Detect which cell encompasses the target text, then output its [x, y] center coordinate. 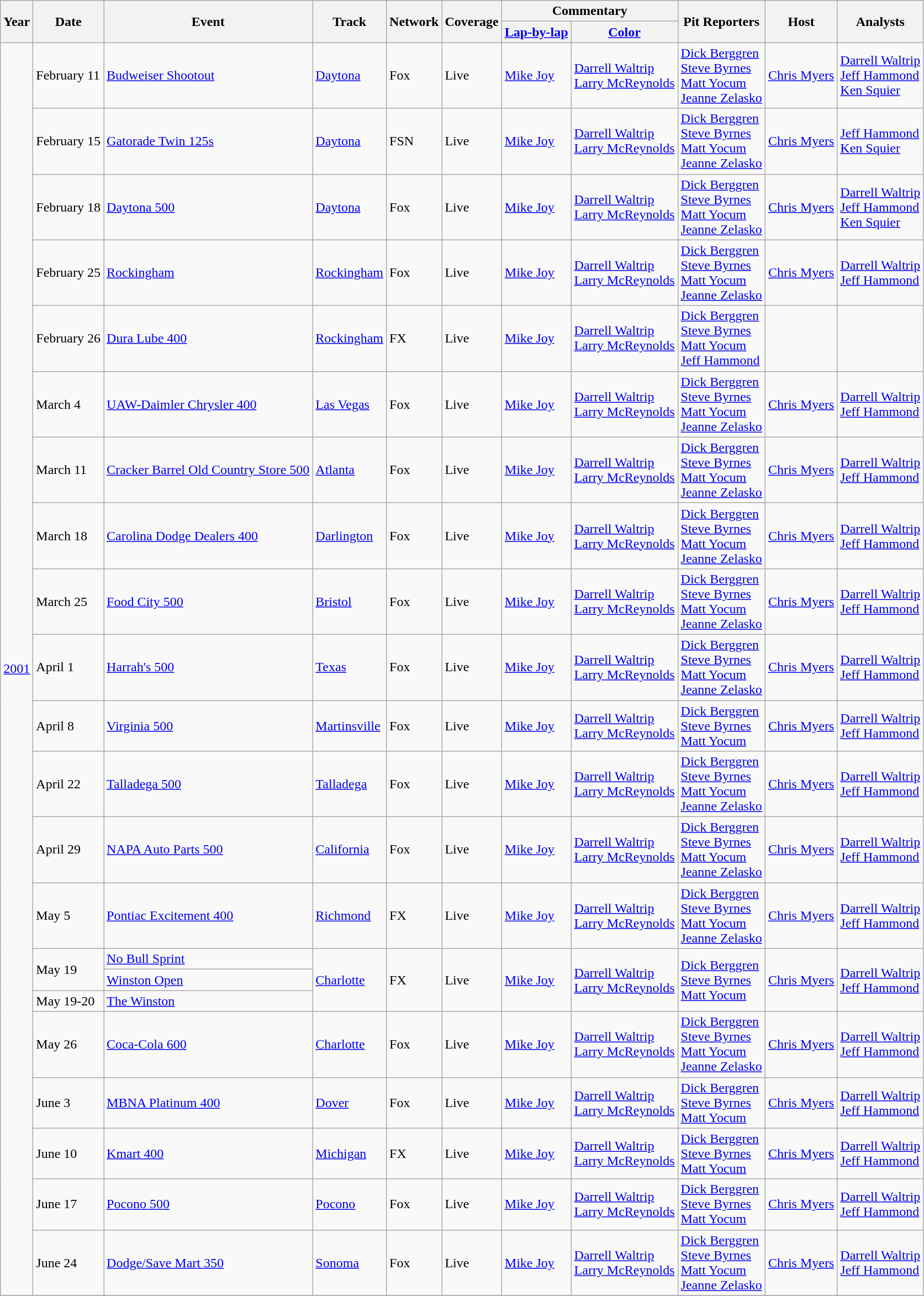
Winston Open [208, 980]
MBNA Platinum 400 [208, 1103]
Cracker Barrel Old Country Store 500 [208, 470]
Richmond [350, 916]
May 19 [68, 970]
NAPA Auto Parts 500 [208, 850]
Coca-Cola 600 [208, 1044]
February 18 [68, 207]
Martinsville [350, 726]
Dick Berggren Steve Byrnes Matt Yocum Jeff Hammond [721, 338]
June 3 [68, 1103]
Analysts [880, 22]
Date [68, 22]
June 17 [68, 1204]
Coverage [472, 22]
April 22 [68, 784]
Event [208, 22]
March 4 [68, 404]
Host [801, 22]
The Winston [208, 1001]
Dodge/Save Mart 350 [208, 1263]
Michigan [350, 1153]
Texas [350, 667]
June 10 [68, 1153]
Kmart 400 [208, 1153]
Virginia 500 [208, 726]
Atlanta [350, 470]
May 26 [68, 1044]
2001 [17, 669]
Pocono 500 [208, 1204]
Dover [350, 1103]
May 5 [68, 916]
March 25 [68, 601]
Pocono [350, 1204]
Harrah's 500 [208, 667]
Darlington [350, 536]
April 29 [68, 850]
Dura Lube 400 [208, 338]
California [350, 850]
Year [17, 22]
April 8 [68, 726]
Las Vegas [350, 404]
Pit Reporters [721, 22]
FSN [414, 141]
February 26 [68, 338]
Jeff Hammond Ken Squier [880, 141]
Track [350, 22]
Pontiac Excitement 400 [208, 916]
No Bull Sprint [208, 959]
Budweiser Shootout [208, 75]
Commentary [590, 11]
UAW-Daimler Chrysler 400 [208, 404]
Food City 500 [208, 601]
Daytona 500 [208, 207]
May 19-20 [68, 1001]
Talladega [350, 784]
Network [414, 22]
June 24 [68, 1263]
February 25 [68, 273]
Gatorade Twin 125s [208, 141]
Sonoma [350, 1263]
February 15 [68, 141]
April 1 [68, 667]
March 11 [68, 470]
March 18 [68, 536]
Carolina Dodge Dealers 400 [208, 536]
February 11 [68, 75]
Lap-by-lap [536, 32]
Talladega 500 [208, 784]
Bristol [350, 601]
Color [624, 32]
